Identify which cell holds the provided text, then report its [X, Y] central coordinate. 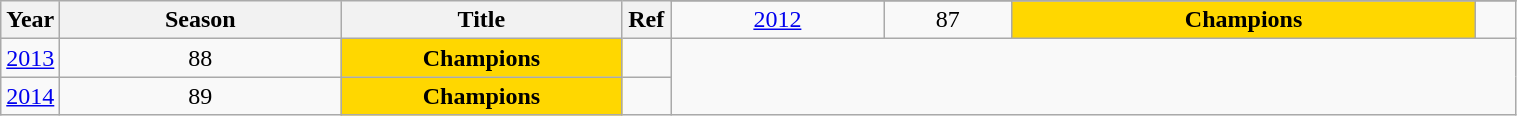
2014 [30, 96]
2012 [777, 20]
89 [200, 96]
88 [200, 58]
Year [30, 20]
Ref [646, 20]
2013 [30, 58]
Title [482, 20]
Season [200, 20]
87 [948, 20]
